Find where the given text appears and provide that cell's center as [X, Y] coordinate. 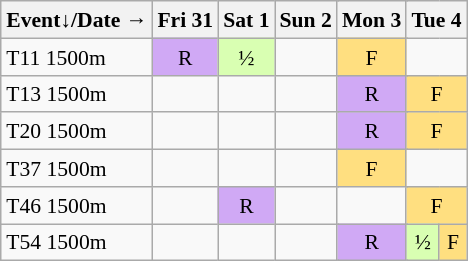
Tue 4 [436, 20]
Event↓/Date → [76, 20]
T37 1500m [76, 168]
T46 1500m [76, 204]
T54 1500m [76, 242]
T20 1500m [76, 130]
T13 1500m [76, 94]
Fri 31 [185, 20]
Sun 2 [306, 20]
Mon 3 [372, 20]
Sat 1 [246, 20]
T11 1500m [76, 56]
